Scan for the cell matching the given text and deliver its (x, y) coordinate at center. 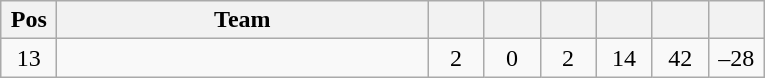
13 (29, 58)
Team (242, 20)
–28 (736, 58)
14 (624, 58)
0 (512, 58)
Pos (29, 20)
42 (680, 58)
